Search for the cell housing the specified text and yield its (X, Y) center coordinate. 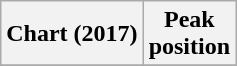
Chart (2017) (72, 34)
Peakposition (189, 34)
